Pinpoint the cell where the given text exists, returning its (X, Y) midpoint coordinate. 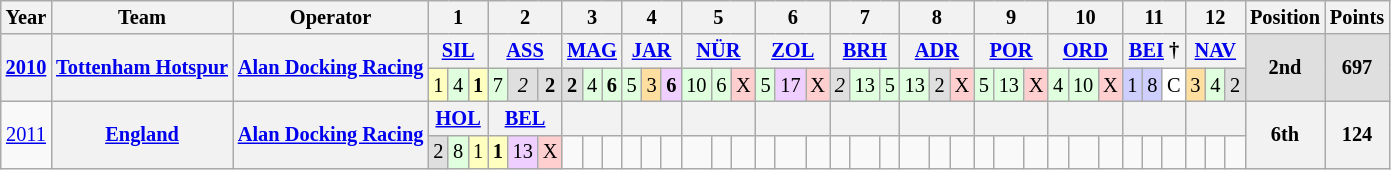
BEI † (1154, 51)
2011 (26, 134)
BRH (865, 51)
11 (1154, 17)
ADR (937, 51)
Operator (330, 17)
ORD (1085, 51)
England (142, 134)
2010 (26, 68)
C (1174, 85)
Points (1357, 17)
2nd (1285, 68)
HOL (458, 118)
MAG (592, 51)
SIL (458, 51)
Tottenham Hotspur (142, 68)
124 (1357, 134)
697 (1357, 68)
Year (26, 17)
9 (1011, 17)
NAV (1216, 51)
ZOL (793, 51)
ASS (525, 51)
6th (1285, 134)
JAR (652, 51)
Team (142, 17)
17 (790, 85)
12 (1216, 17)
Position (1285, 17)
BEL (525, 118)
POR (1011, 51)
NÜR (718, 51)
